Scan for the cell matching the given text and deliver its (X, Y) coordinate at center. 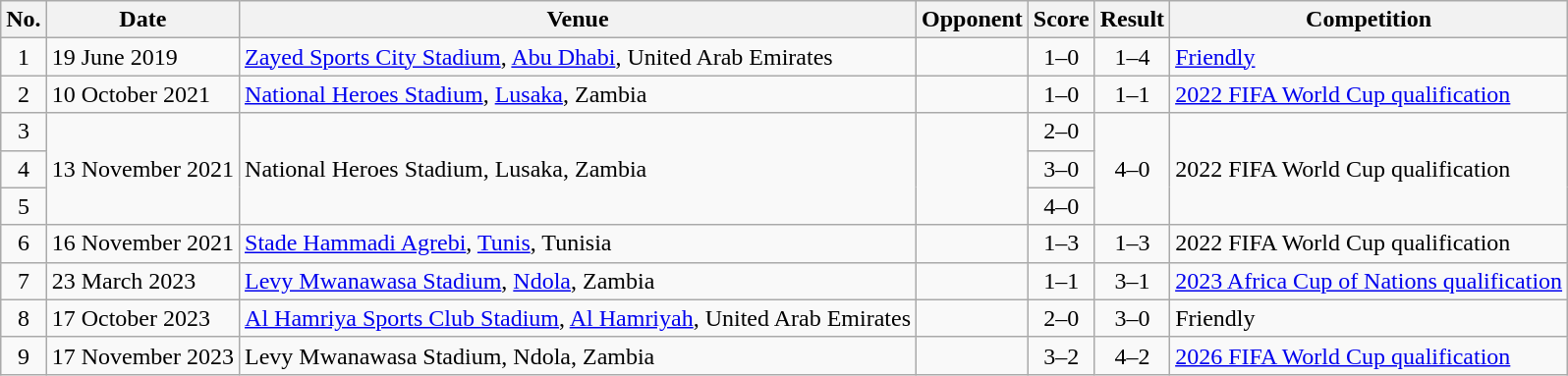
Date (142, 20)
4 (24, 169)
5 (24, 206)
2 (24, 94)
Opponent (973, 20)
19 June 2019 (142, 57)
17 October 2023 (142, 318)
Zayed Sports City Stadium, Abu Dhabi, United Arab Emirates (578, 57)
13 November 2021 (142, 169)
7 (24, 281)
Stade Hammadi Agrebi, Tunis, Tunisia (578, 243)
3 (24, 132)
3–1 (1132, 281)
8 (24, 318)
10 October 2021 (142, 94)
4–2 (1132, 355)
6 (24, 243)
No. (24, 20)
1 (24, 57)
2023 Africa Cup of Nations qualification (1370, 281)
16 November 2021 (142, 243)
Al Hamriya Sports Club Stadium, Al Hamriyah, United Arab Emirates (578, 318)
9 (24, 355)
Competition (1370, 20)
Venue (578, 20)
17 November 2023 (142, 355)
Result (1132, 20)
Score (1061, 20)
3–2 (1061, 355)
1–4 (1132, 57)
23 March 2023 (142, 281)
2026 FIFA World Cup qualification (1370, 355)
